Scan for the cell matching the given text and deliver its (x, y) coordinate at center. 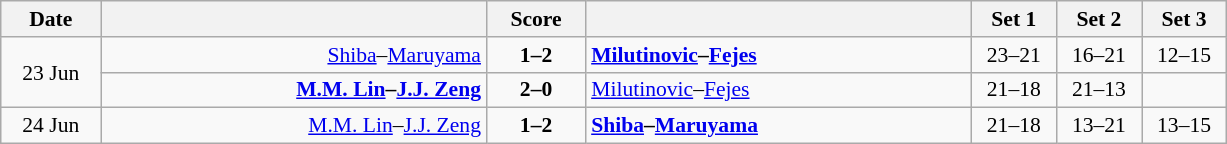
13–21 (1098, 126)
12–15 (1184, 55)
24 Jun (51, 126)
Set 1 (1014, 19)
23 Jun (51, 72)
23–21 (1014, 55)
21–13 (1098, 90)
Date (51, 19)
2–0 (536, 90)
Set 3 (1184, 19)
Score (536, 19)
16–21 (1098, 55)
13–15 (1184, 126)
Set 2 (1098, 19)
